Pinpoint the cell where the given text exists, returning its [x, y] midpoint coordinate. 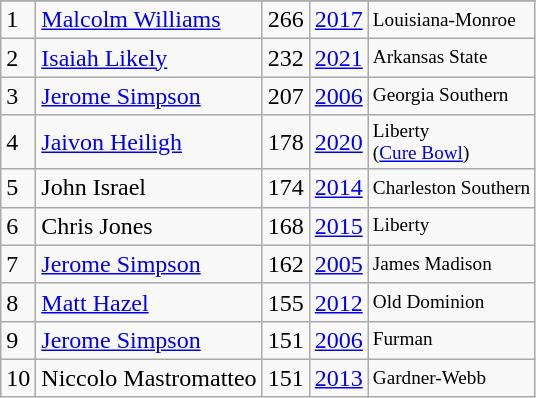
7 [18, 264]
178 [286, 142]
Niccolo Mastromatteo [149, 378]
5 [18, 188]
Furman [451, 340]
9 [18, 340]
2014 [338, 188]
207 [286, 96]
Gardner-Webb [451, 378]
Chris Jones [149, 226]
2005 [338, 264]
6 [18, 226]
2013 [338, 378]
4 [18, 142]
John Israel [149, 188]
James Madison [451, 264]
Malcolm Williams [149, 20]
2020 [338, 142]
266 [286, 20]
162 [286, 264]
174 [286, 188]
Isaiah Likely [149, 58]
10 [18, 378]
8 [18, 302]
2021 [338, 58]
2017 [338, 20]
232 [286, 58]
Arkansas State [451, 58]
2015 [338, 226]
Jaivon Heiligh [149, 142]
155 [286, 302]
Old Dominion [451, 302]
2 [18, 58]
Liberty(Cure Bowl) [451, 142]
1 [18, 20]
3 [18, 96]
Liberty [451, 226]
2012 [338, 302]
168 [286, 226]
Louisiana-Monroe [451, 20]
Georgia Southern [451, 96]
Matt Hazel [149, 302]
Charleston Southern [451, 188]
